Provide the (X, Y) coordinate of the cell's center where the given text is located.  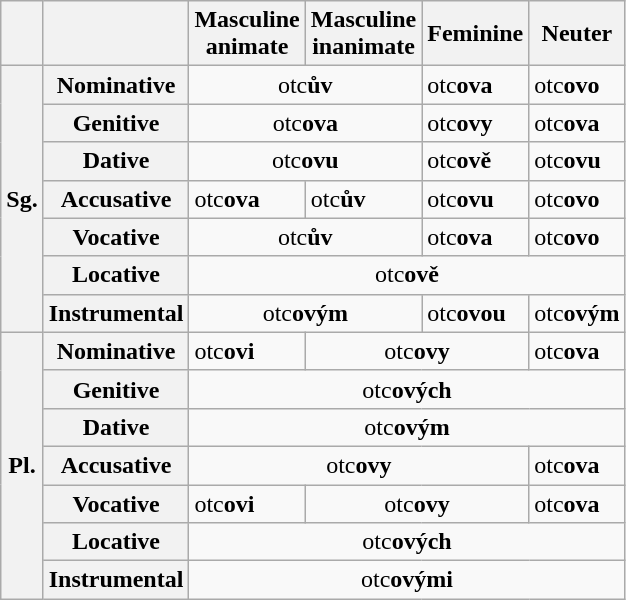
otcovou (476, 313)
Sg. (22, 199)
otcovými (407, 580)
Masculineinanimate (363, 34)
Feminine (476, 34)
Masculineanimate (247, 34)
Pl. (22, 465)
Neuter (577, 34)
